For the text-containing cell, return its midpoint in [X, Y] coordinate format. 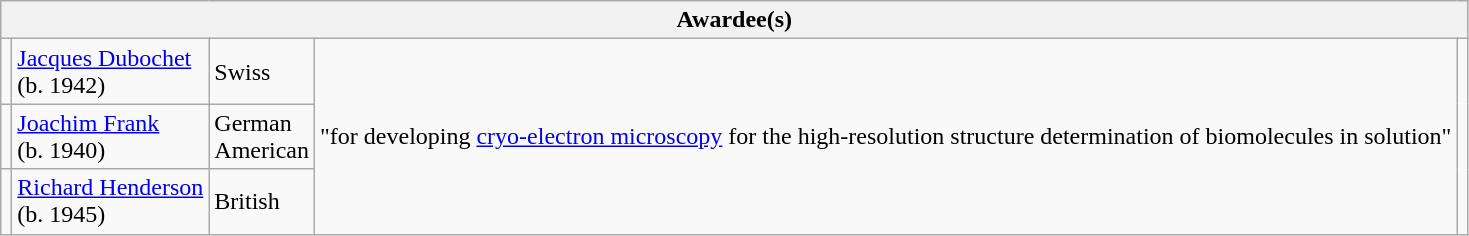
Jacques Dubochet(b. 1942) [110, 72]
British [262, 202]
Swiss [262, 72]
German American [262, 136]
Joachim Frank(b. 1940) [110, 136]
Richard Henderson(b. 1945) [110, 202]
"for developing cryo-electron microscopy for the high-resolution structure determination of biomolecules in solution" [886, 136]
Awardee(s) [734, 20]
